Scan for the cell matching the given text and deliver its (X, Y) coordinate at center. 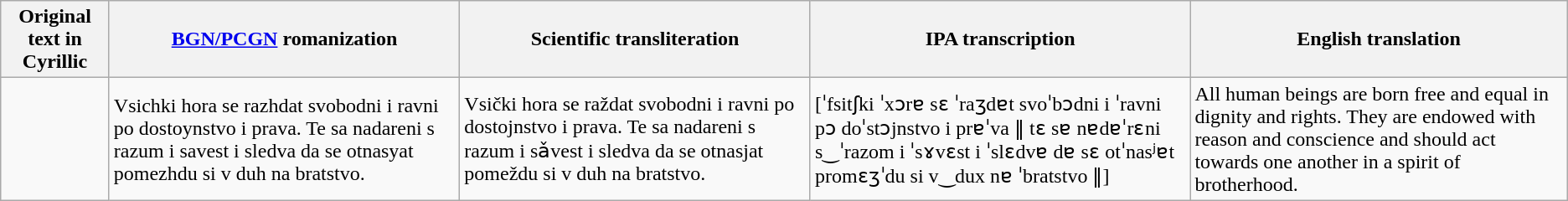
Scientific transliteration (635, 39)
Vsički hora se raždat svobodni i ravni po dostojnstvo i prava. Te sa nadareni s razum i sǎvest i sledva da se otnasjat pomeždu si v duh na bratstvo. (635, 139)
English translation (1379, 39)
BGN/PCGN romanization (285, 39)
IPA transcription (1000, 39)
Original text in Cyrillic (55, 39)
